Pinpoint the cell where the given text exists, returning its (x, y) midpoint coordinate. 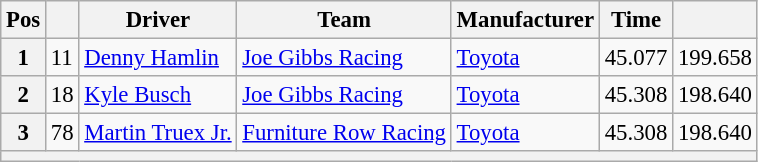
199.658 (716, 58)
Pos (24, 20)
Team (344, 20)
1 (24, 58)
Time (636, 20)
45.077 (636, 58)
Martin Truex Jr. (158, 133)
2 (24, 95)
11 (62, 58)
Driver (158, 20)
18 (62, 95)
78 (62, 133)
Furniture Row Racing (344, 133)
Manufacturer (525, 20)
Denny Hamlin (158, 58)
3 (24, 133)
Kyle Busch (158, 95)
